Search for the cell housing the specified text and yield its (X, Y) center coordinate. 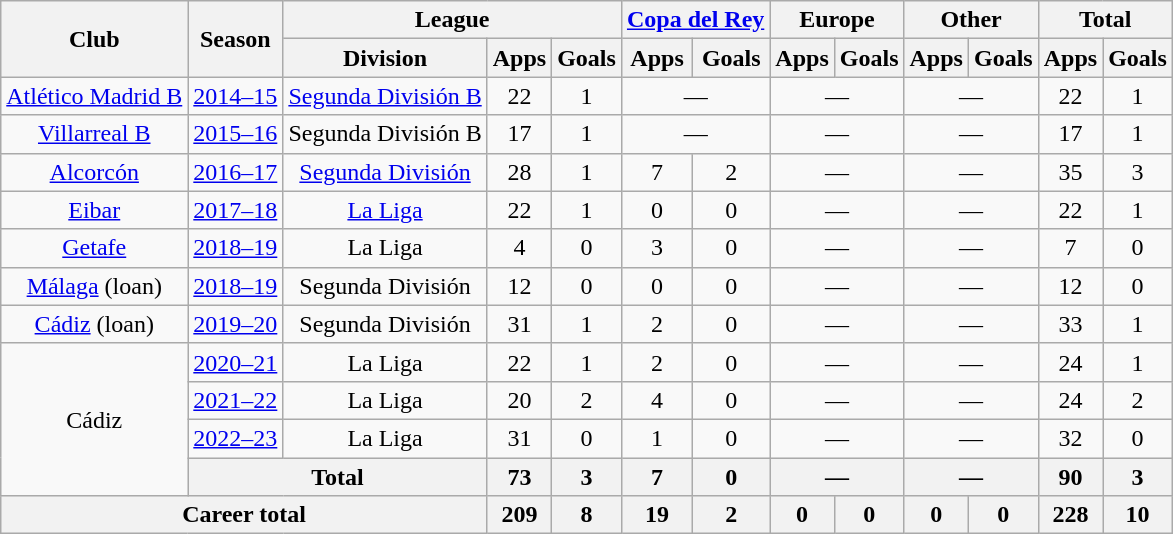
Atlético Madrid B (94, 96)
Club (94, 39)
2020–21 (236, 362)
Season (236, 39)
Málaga (loan) (94, 286)
Getafe (94, 248)
Cádiz (loan) (94, 324)
2016–17 (236, 172)
Cádiz (94, 419)
2015–16 (236, 134)
19 (656, 515)
209 (519, 515)
Career total (244, 515)
33 (1070, 324)
2022–23 (236, 438)
228 (1070, 515)
2019–20 (236, 324)
28 (519, 172)
2021–22 (236, 400)
League (452, 20)
Division (385, 58)
Europe (837, 20)
Alcorcón (94, 172)
2014–15 (236, 96)
35 (1070, 172)
8 (587, 515)
Eibar (94, 210)
10 (1138, 515)
73 (519, 477)
Other (971, 20)
20 (519, 400)
Copa del Rey (695, 20)
2017–18 (236, 210)
90 (1070, 477)
Villarreal B (94, 134)
32 (1070, 438)
